Provide the (x, y) coordinate of the cell's center where the given text is located.  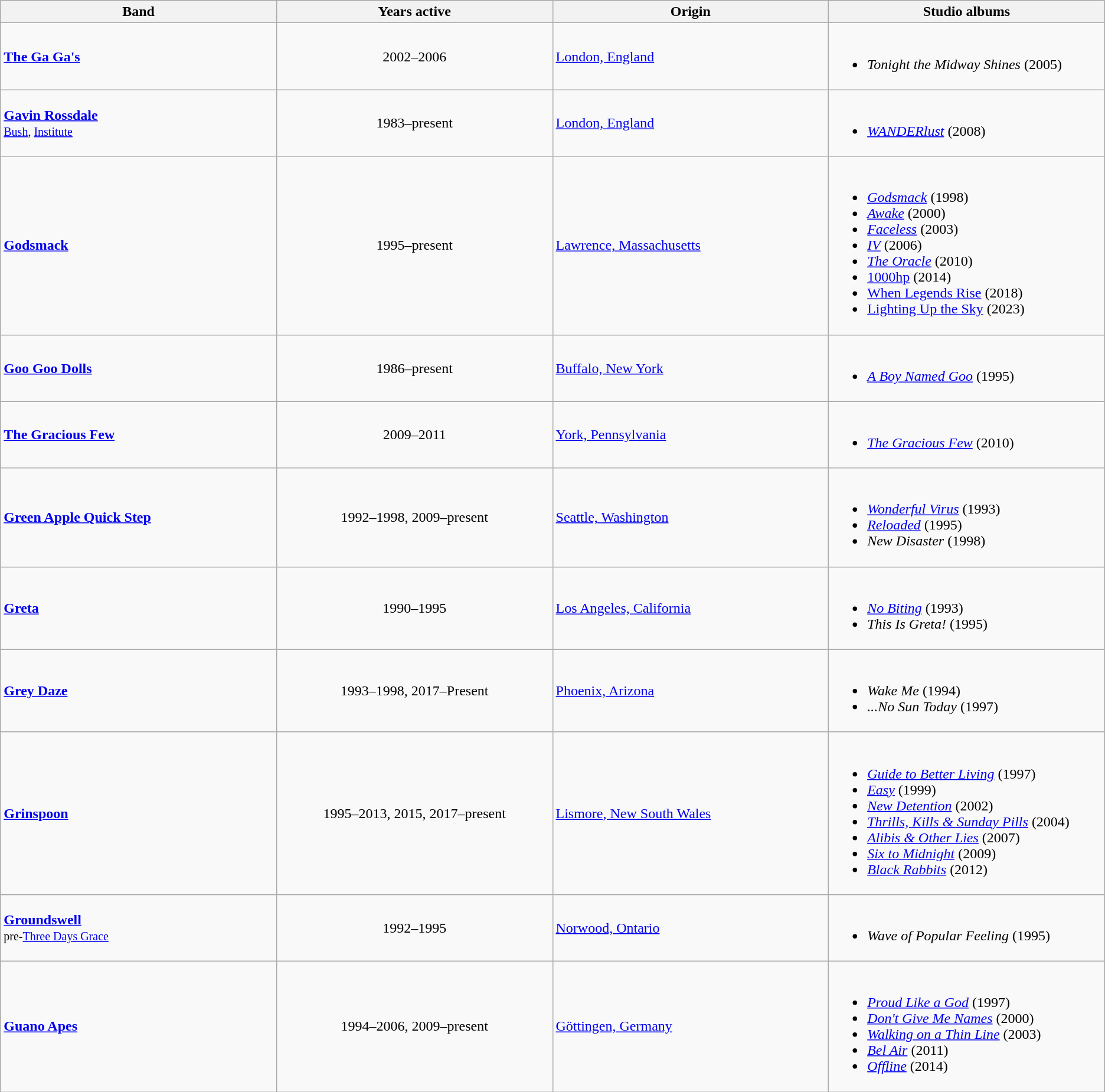
Studio albums (967, 12)
Tonight the Midway Shines (2005) (967, 57)
1994–2006, 2009–present (414, 1026)
Guano Apes (139, 1026)
Godsmack (1998)Awake (2000)Faceless (2003)IV (2006)The Oracle (2010)1000hp (2014)When Legends Rise (2018)Lighting Up the Sky (2023) (967, 246)
1995–2013, 2015, 2017–present (414, 813)
Seattle, Washington (691, 517)
1992–1998, 2009–present (414, 517)
Band (139, 12)
Norwood, Ontario (691, 928)
Lismore, New South Wales (691, 813)
Goo Goo Dolls (139, 368)
A Boy Named Goo (1995) (967, 368)
Greta (139, 608)
Göttingen, Germany (691, 1026)
1990–1995 (414, 608)
Years active (414, 12)
1992–1995 (414, 928)
The Gracious Few (2010) (967, 434)
Phoenix, Arizona (691, 691)
Proud Like a God (1997)Don't Give Me Names (2000)Walking on a Thin Line (2003)Bel Air (2011)Offline (2014) (967, 1026)
1995–present (414, 246)
Green Apple Quick Step (139, 517)
Grey Daze (139, 691)
Grinspoon (139, 813)
1986–present (414, 368)
No Biting (1993)This Is Greta! (1995) (967, 608)
York, Pennsylvania (691, 434)
Los Angeles, California (691, 608)
Groundswell pre-Three Days Grace (139, 928)
2009–2011 (414, 434)
1993–1998, 2017–Present (414, 691)
The Ga Ga's (139, 57)
Wave of Popular Feeling (1995) (967, 928)
Buffalo, New York (691, 368)
Origin (691, 12)
1983–present (414, 123)
WANDERlust (2008) (967, 123)
The Gracious Few (139, 434)
Wonderful Virus (1993)Reloaded (1995)New Disaster (1998) (967, 517)
Godsmack (139, 246)
Gavin Rossdale Bush, Institute (139, 123)
2002–2006 (414, 57)
Lawrence, Massachusetts (691, 246)
Wake Me (1994)...No Sun Today (1997) (967, 691)
